Determine the [x, y] coordinate at the center of the cell enclosing the given text.  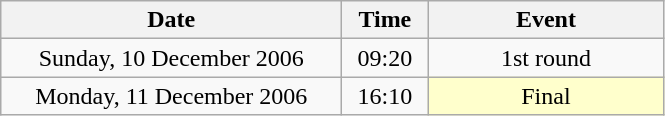
1st round [546, 58]
Sunday, 10 December 2006 [172, 58]
Date [172, 20]
Monday, 11 December 2006 [172, 96]
Time [385, 20]
16:10 [385, 96]
09:20 [385, 58]
Final [546, 96]
Event [546, 20]
